Scan for the cell matching the given text and deliver its [X, Y] coordinate at center. 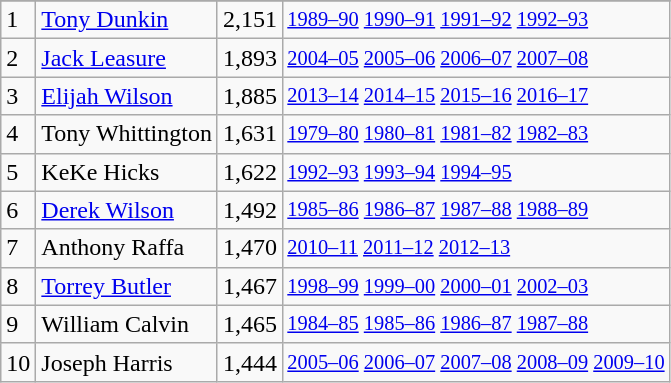
1,885 [250, 96]
6 [18, 210]
Anthony Raffa [127, 248]
Tony Whittington [127, 134]
4 [18, 134]
1,467 [250, 286]
1985–86 1986–87 1987–88 1988–89 [476, 210]
Joseph Harris [127, 362]
1,492 [250, 210]
1,893 [250, 58]
2013–14 2014–15 2015–16 2016–17 [476, 96]
1984–85 1985–86 1986–87 1987–88 [476, 324]
5 [18, 172]
Elijah Wilson [127, 96]
1,622 [250, 172]
9 [18, 324]
1992–93 1993–94 1994–95 [476, 172]
1,470 [250, 248]
7 [18, 248]
8 [18, 286]
2 [18, 58]
William Calvin [127, 324]
1998–99 1999–00 2000–01 2002–03 [476, 286]
KeKe Hicks [127, 172]
1989–90 1990–91 1991–92 1992–93 [476, 20]
1,465 [250, 324]
2010–11 2011–12 2012–13 [476, 248]
2005–06 2006–07 2007–08 2008–09 2009–10 [476, 362]
2,151 [250, 20]
1,444 [250, 362]
3 [18, 96]
1979–80 1980–81 1981–82 1982–83 [476, 134]
2004–05 2005–06 2006–07 2007–08 [476, 58]
Torrey Butler [127, 286]
Derek Wilson [127, 210]
Jack Leasure [127, 58]
10 [18, 362]
Tony Dunkin [127, 20]
1 [18, 20]
1,631 [250, 134]
